From the cell containing the given text, extract its center point as [X, Y] coordinate. 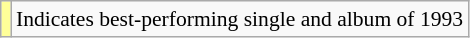
Indicates best-performing single and album of 1993 [240, 19]
